For the text-containing cell, return its midpoint in [x, y] coordinate format. 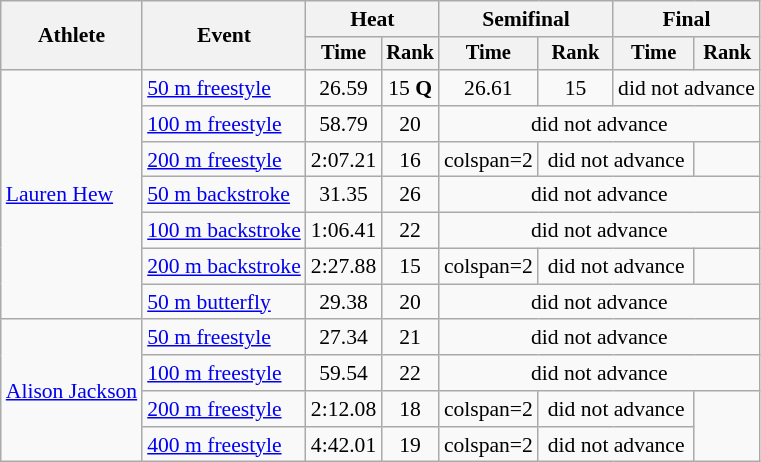
Heat [372, 19]
Semifinal [526, 19]
26.59 [344, 88]
Lauren Hew [72, 194]
27.34 [344, 338]
100 m backstroke [224, 231]
29.38 [344, 302]
1:06.41 [344, 231]
16 [410, 160]
50 m butterfly [224, 302]
21 [410, 338]
26.61 [488, 88]
31.35 [344, 195]
2:07.21 [344, 160]
Alison Jackson [72, 391]
Final [686, 19]
50 m backstroke [224, 195]
15 Q [410, 88]
18 [410, 409]
59.54 [344, 373]
58.79 [344, 124]
26 [410, 195]
2:12.08 [344, 409]
2:27.88 [344, 267]
Event [224, 36]
Athlete [72, 36]
200 m backstroke [224, 267]
